Detect which cell encompasses the target text, then output its [x, y] center coordinate. 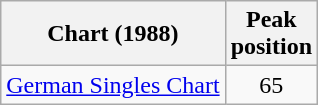
65 [271, 85]
Peakposition [271, 34]
Chart (1988) [113, 34]
German Singles Chart [113, 85]
